Identify which cell holds the provided text, then report its (X, Y) central coordinate. 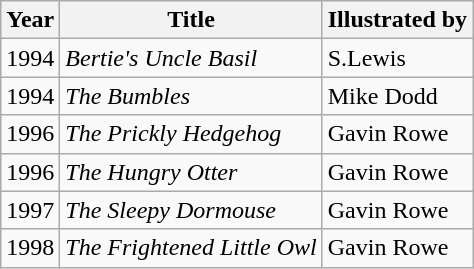
The Hungry Otter (191, 172)
Mike Dodd (397, 96)
The Sleepy Dormouse (191, 210)
The Bumbles (191, 96)
1998 (30, 248)
1997 (30, 210)
The Frightened Little Owl (191, 248)
Year (30, 20)
Title (191, 20)
The Prickly Hedgehog (191, 134)
Bertie's Uncle Basil (191, 58)
S.Lewis (397, 58)
Illustrated by (397, 20)
